Detect which cell encompasses the target text, then output its [x, y] center coordinate. 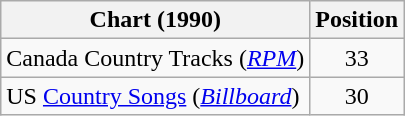
Chart (1990) [156, 20]
Canada Country Tracks (RPM) [156, 58]
33 [357, 58]
US Country Songs (Billboard) [156, 96]
Position [357, 20]
30 [357, 96]
